Pinpoint the cell where the given text exists, returning its [X, Y] midpoint coordinate. 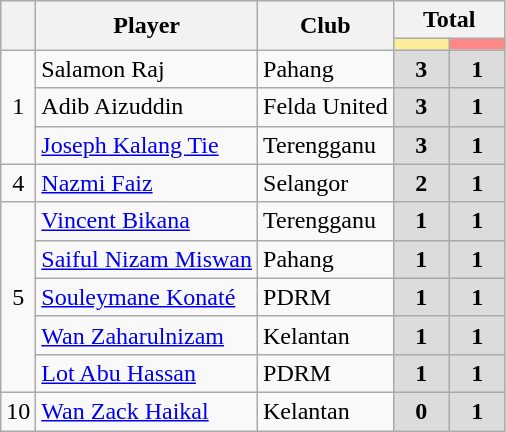
Player [147, 26]
Saiful Nizam Miswan [147, 259]
10 [18, 411]
Club [326, 26]
Salamon Raj [147, 69]
Souleymane Konaté [147, 297]
Total [449, 20]
2 [421, 183]
Vincent Bikana [147, 221]
4 [18, 183]
5 [18, 297]
Wan Zack Haikal [147, 411]
0 [421, 411]
Nazmi Faiz [147, 183]
Adib Aizuddin [147, 107]
Joseph Kalang Tie [147, 145]
Selangor [326, 183]
Lot Abu Hassan [147, 373]
Wan Zaharulnizam [147, 335]
Felda United [326, 107]
